Search for the cell housing the specified text and yield its (X, Y) center coordinate. 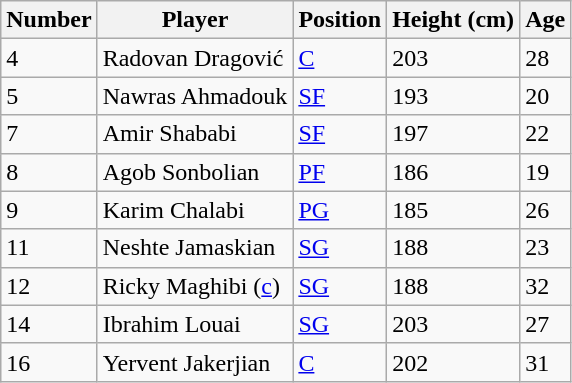
31 (546, 362)
7 (49, 134)
Neshte Jamaskian (195, 248)
Amir Shababi (195, 134)
Ibrahim Louai (195, 324)
186 (454, 172)
27 (546, 324)
Nawras Ahmadouk (195, 96)
28 (546, 58)
11 (49, 248)
26 (546, 210)
Karim Chalabi (195, 210)
PF (340, 172)
4 (49, 58)
9 (49, 210)
Yervent Jakerjian (195, 362)
32 (546, 286)
23 (546, 248)
8 (49, 172)
5 (49, 96)
Age (546, 20)
22 (546, 134)
197 (454, 134)
12 (49, 286)
16 (49, 362)
PG (340, 210)
202 (454, 362)
Ricky Maghibi (c) (195, 286)
185 (454, 210)
20 (546, 96)
Position (340, 20)
Number (49, 20)
Height (cm) (454, 20)
14 (49, 324)
Radovan Dragović (195, 58)
19 (546, 172)
Player (195, 20)
Agob Sonbolian (195, 172)
193 (454, 96)
